Search for the cell housing the specified text and yield its (X, Y) center coordinate. 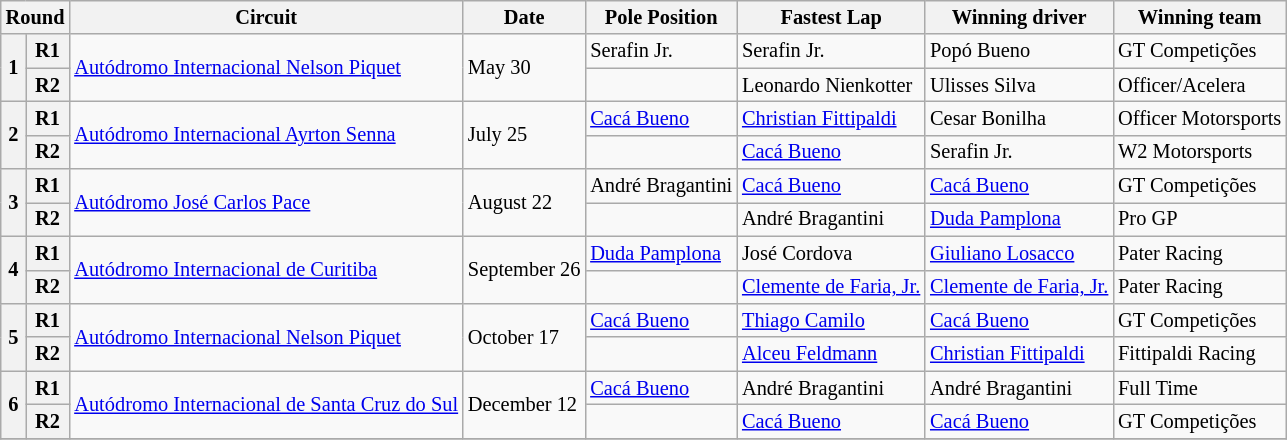
Winning team (1200, 17)
Circuit (266, 17)
Fastest Lap (831, 17)
José Cordova (831, 253)
Full Time (1200, 388)
5 (14, 336)
Popó Bueno (1019, 51)
W2 Motorsports (1200, 152)
Autódromo Internacional Ayrton Senna (266, 134)
Round (36, 17)
Cesar Bonilha (1019, 118)
December 12 (524, 404)
Officer/Acelera (1200, 85)
Fittipaldi Racing (1200, 354)
4 (14, 270)
Ulisses Silva (1019, 85)
Autódromo Internacional de Curitiba (266, 270)
May 30 (524, 68)
August 22 (524, 202)
2 (14, 134)
Thiago Camilo (831, 320)
Date (524, 17)
6 (14, 404)
1 (14, 68)
Giuliano Losacco (1019, 253)
3 (14, 202)
Autódromo José Carlos Pace (266, 202)
Leonardo Nienkotter (831, 85)
Pole Position (661, 17)
Pro GP (1200, 219)
Winning driver (1019, 17)
Autódromo Internacional de Santa Cruz do Sul (266, 404)
Officer Motorsports (1200, 118)
September 26 (524, 270)
October 17 (524, 336)
July 25 (524, 134)
Alceu Feldmann (831, 354)
